Provide the [X, Y] coordinate of the cell's center where the given text is located.  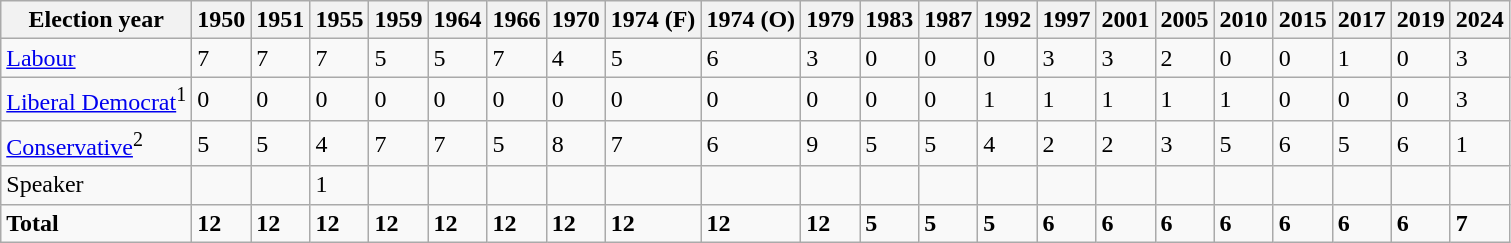
1966 [516, 20]
2024 [1480, 20]
1997 [1066, 20]
Total [96, 223]
1951 [280, 20]
1979 [830, 20]
2019 [1420, 20]
Speaker [96, 185]
1983 [890, 20]
1992 [1008, 20]
Election year [96, 20]
9 [830, 144]
2005 [1184, 20]
2001 [1126, 20]
1987 [948, 20]
Labour [96, 58]
1950 [222, 20]
2015 [1302, 20]
1964 [458, 20]
2010 [1244, 20]
Conservative2 [96, 144]
1970 [576, 20]
1974 (F) [653, 20]
1959 [398, 20]
Liberal Democrat1 [96, 100]
8 [576, 144]
1974 (O) [751, 20]
1955 [340, 20]
2017 [1362, 20]
